Return the (x, y) coordinate for the center point of the cell that contains the specified text.  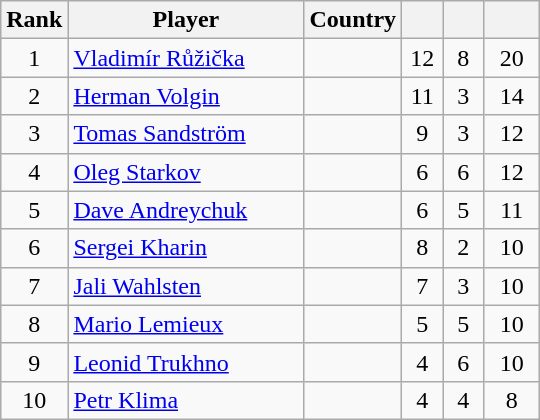
Oleg Starkov (186, 172)
14 (512, 96)
Jali Wahlsten (186, 286)
Dave Andreychuk (186, 210)
Herman Volgin (186, 96)
Petr Klima (186, 400)
Sergei Kharin (186, 248)
Mario Lemieux (186, 324)
Vladimír Růžička (186, 58)
Leonid Trukhno (186, 362)
Tomas Sandström (186, 134)
Rank (34, 20)
1 (34, 58)
Country (353, 20)
20 (512, 58)
Player (186, 20)
